Scan for the cell matching the given text and deliver its [X, Y] coordinate at center. 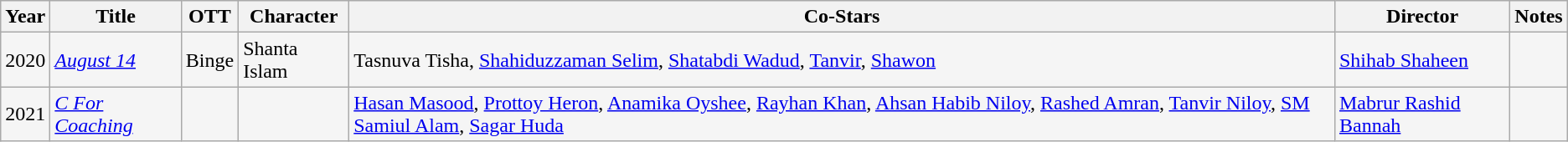
2020 [25, 60]
Year [25, 17]
Hasan Masood, Prottoy Heron, Anamika Oyshee, Rayhan Khan, Ahsan Habib Niloy, Rashed Amran, Tanvir Niloy, SM Samiul Alam, Sagar Huda [843, 114]
Mabrur Rashid Bannah [1422, 114]
C For Coaching [116, 114]
Tasnuva Tisha, Shahiduzzaman Selim, Shatabdi Wadud, Tanvir, Shawon [843, 60]
Director [1422, 17]
August 14 [116, 60]
Shihab Shaheen [1422, 60]
OTT [209, 17]
Notes [1539, 17]
Binge [209, 60]
Co-Stars [843, 17]
2021 [25, 114]
Character [294, 17]
Title [116, 17]
Shanta Islam [294, 60]
